Search for the cell housing the specified text and yield its [X, Y] center coordinate. 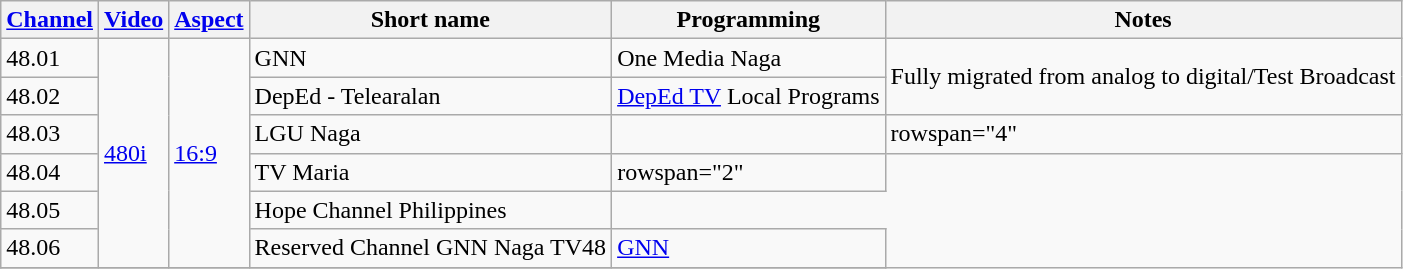
16:9 [209, 153]
Channel [50, 20]
DepEd - Telearalan [430, 96]
Hope Channel Philippines [430, 210]
48.04 [50, 172]
TV Maria [430, 172]
Reserved Channel GNN Naga TV48 [430, 248]
One Media Naga [748, 58]
rowspan="4" [1143, 134]
Aspect [209, 20]
480i [134, 153]
48.02 [50, 96]
Fully migrated from analog to digital/Test Broadcast [1143, 77]
Video [134, 20]
48.06 [50, 248]
Notes [1143, 20]
rowspan="2" [748, 172]
48.01 [50, 58]
LGU Naga [430, 134]
48.03 [50, 134]
Short name [430, 20]
DepEd TV Local Programs [748, 96]
Programming [748, 20]
48.05 [50, 210]
